Determine the (X, Y) coordinate at the center of the cell enclosing the given text.  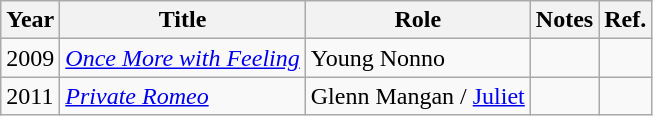
Year (30, 20)
2009 (30, 58)
Young Nonno (418, 58)
2011 (30, 96)
Ref. (626, 20)
Notes (564, 20)
Role (418, 20)
Title (182, 20)
Glenn Mangan / Juliet (418, 96)
Once More with Feeling (182, 58)
Private Romeo (182, 96)
